Provide the (x, y) coordinate of the cell's center where the given text is located.  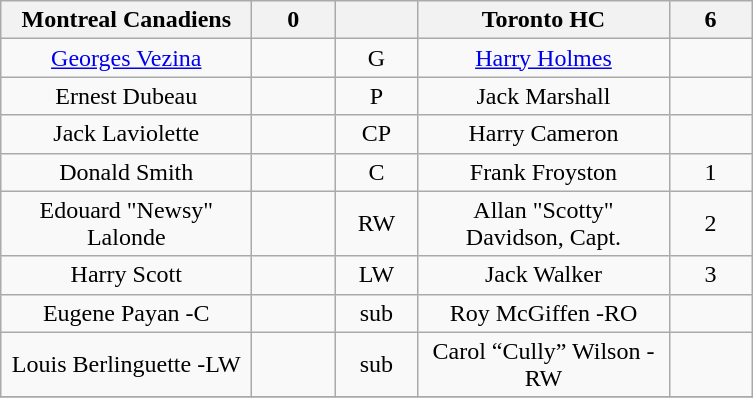
Harry Holmes (544, 58)
Louis Berlinguette -LW (126, 364)
Harry Cameron (544, 134)
LW (376, 275)
Roy McGiffen -RO (544, 313)
C (376, 172)
0 (294, 20)
1 (710, 172)
Harry Scott (126, 275)
Jack Laviolette (126, 134)
Jack Marshall (544, 96)
Donald Smith (126, 172)
RW (376, 224)
Ernest Dubeau (126, 96)
2 (710, 224)
P (376, 96)
Frank Froyston (544, 172)
Georges Vezina (126, 58)
6 (710, 20)
CP (376, 134)
Montreal Canadiens (126, 20)
3 (710, 275)
Jack Walker (544, 275)
G (376, 58)
Carol “Cully” Wilson -RW (544, 364)
Toronto HC (544, 20)
Allan "Scotty" Davidson, Capt. (544, 224)
Eugene Payan -C (126, 313)
Edouard "Newsy" Lalonde (126, 224)
